Return the (x, y) coordinate for the center point of the cell that contains the specified text.  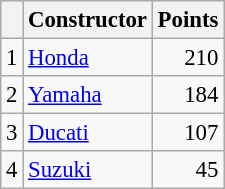
2 (12, 95)
1 (12, 58)
Ducati (88, 133)
Honda (88, 58)
45 (188, 170)
Yamaha (88, 95)
Constructor (88, 20)
Suzuki (88, 170)
4 (12, 170)
3 (12, 133)
210 (188, 58)
107 (188, 133)
Points (188, 20)
184 (188, 95)
